Capture the cell that displays the provided text and extract its (x, y) central coordinate. 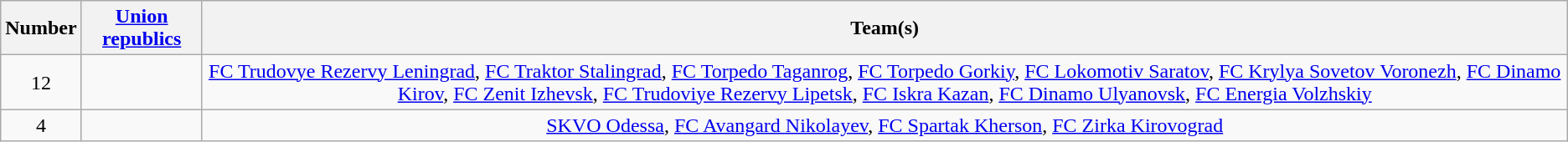
4 (41, 125)
12 (41, 82)
Team(s) (885, 28)
Union republics (142, 28)
SKVO Odessa, FC Avangard Nikolayev, FC Spartak Kherson, FC Zirka Kirovograd (885, 125)
Number (41, 28)
